Locate the cell with the specified text and output its (x, y) center coordinate. 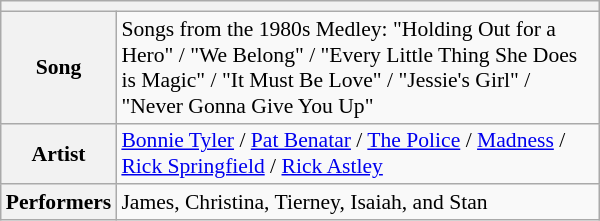
Bonnie Tyler / Pat Benatar / The Police / Madness / Rick Springfield / Rick Astley (358, 154)
Artist (59, 154)
James, Christina, Tierney, Isaiah, and Stan (358, 203)
Performers (59, 203)
Song (59, 67)
